Detect which cell encompasses the target text, then output its [x, y] center coordinate. 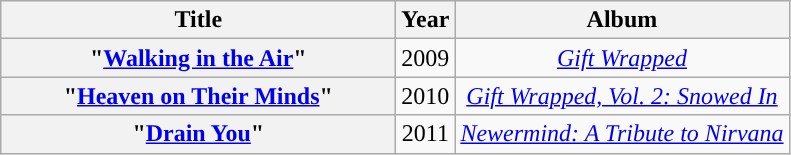
Year [426, 20]
Album [622, 20]
"Drain You" [198, 134]
"Heaven on Their Minds" [198, 96]
"Walking in the Air" [198, 58]
Title [198, 20]
2011 [426, 134]
Gift Wrapped [622, 58]
Gift Wrapped, Vol. 2: Snowed In [622, 96]
Newermind: A Tribute to Nirvana [622, 134]
2009 [426, 58]
2010 [426, 96]
